Locate the cell with the specified text and output its (x, y) center coordinate. 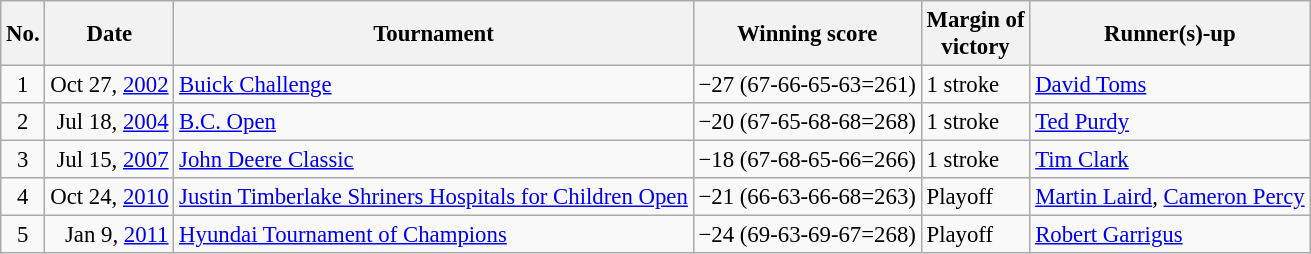
David Toms (1170, 85)
−21 (66-63-66-68=263) (807, 197)
Jul 18, 2004 (110, 122)
5 (23, 235)
Margin ofvictory (976, 34)
Ted Purdy (1170, 122)
Tournament (434, 34)
−24 (69-63-69-67=268) (807, 235)
4 (23, 197)
Robert Garrigus (1170, 235)
Winning score (807, 34)
3 (23, 160)
Runner(s)-up (1170, 34)
−20 (67-65-68-68=268) (807, 122)
Jul 15, 2007 (110, 160)
−18 (67-68-65-66=266) (807, 160)
No. (23, 34)
Justin Timberlake Shriners Hospitals for Children Open (434, 197)
Martin Laird, Cameron Percy (1170, 197)
B.C. Open (434, 122)
Jan 9, 2011 (110, 235)
John Deere Classic (434, 160)
Tim Clark (1170, 160)
−27 (67-66-65-63=261) (807, 85)
Oct 27, 2002 (110, 85)
Oct 24, 2010 (110, 197)
1 (23, 85)
Date (110, 34)
2 (23, 122)
Buick Challenge (434, 85)
Hyundai Tournament of Champions (434, 235)
